Locate the cell with the specified text and output its (x, y) center coordinate. 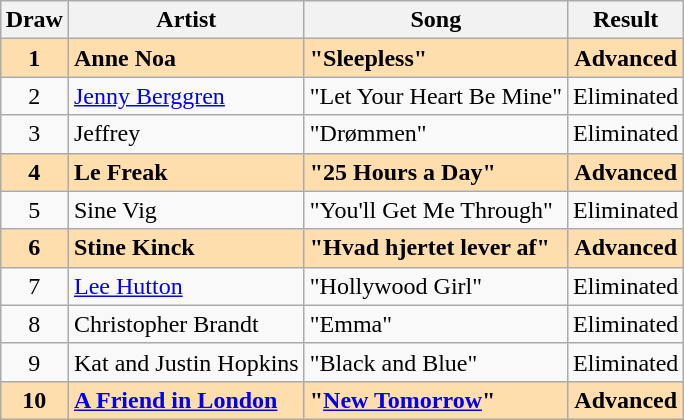
5 (34, 210)
Artist (186, 20)
"Hvad hjertet lever af" (436, 248)
10 (34, 400)
Anne Noa (186, 58)
1 (34, 58)
"Let Your Heart Be Mine" (436, 96)
Stine Kinck (186, 248)
Sine Vig (186, 210)
A Friend in London (186, 400)
8 (34, 324)
"Drømmen" (436, 134)
4 (34, 172)
"Sleepless" (436, 58)
Song (436, 20)
6 (34, 248)
Result (626, 20)
Christopher Brandt (186, 324)
"25 Hours a Day" (436, 172)
"Black and Blue" (436, 362)
Jeffrey (186, 134)
"New Tomorrow" (436, 400)
"Hollywood Girl" (436, 286)
Lee Hutton (186, 286)
3 (34, 134)
Le Freak (186, 172)
Kat and Justin Hopkins (186, 362)
"You'll Get Me Through" (436, 210)
Jenny Berggren (186, 96)
7 (34, 286)
2 (34, 96)
9 (34, 362)
Draw (34, 20)
"Emma" (436, 324)
